Extract the [X, Y] coordinate from the center of the cell holding the provided text.  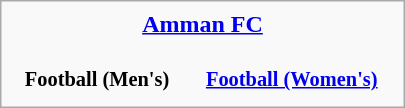
Amman FC [202, 24]
Football (Men's) [97, 68]
Football (Women's) [292, 68]
